For the text-containing cell, return its midpoint in [x, y] coordinate format. 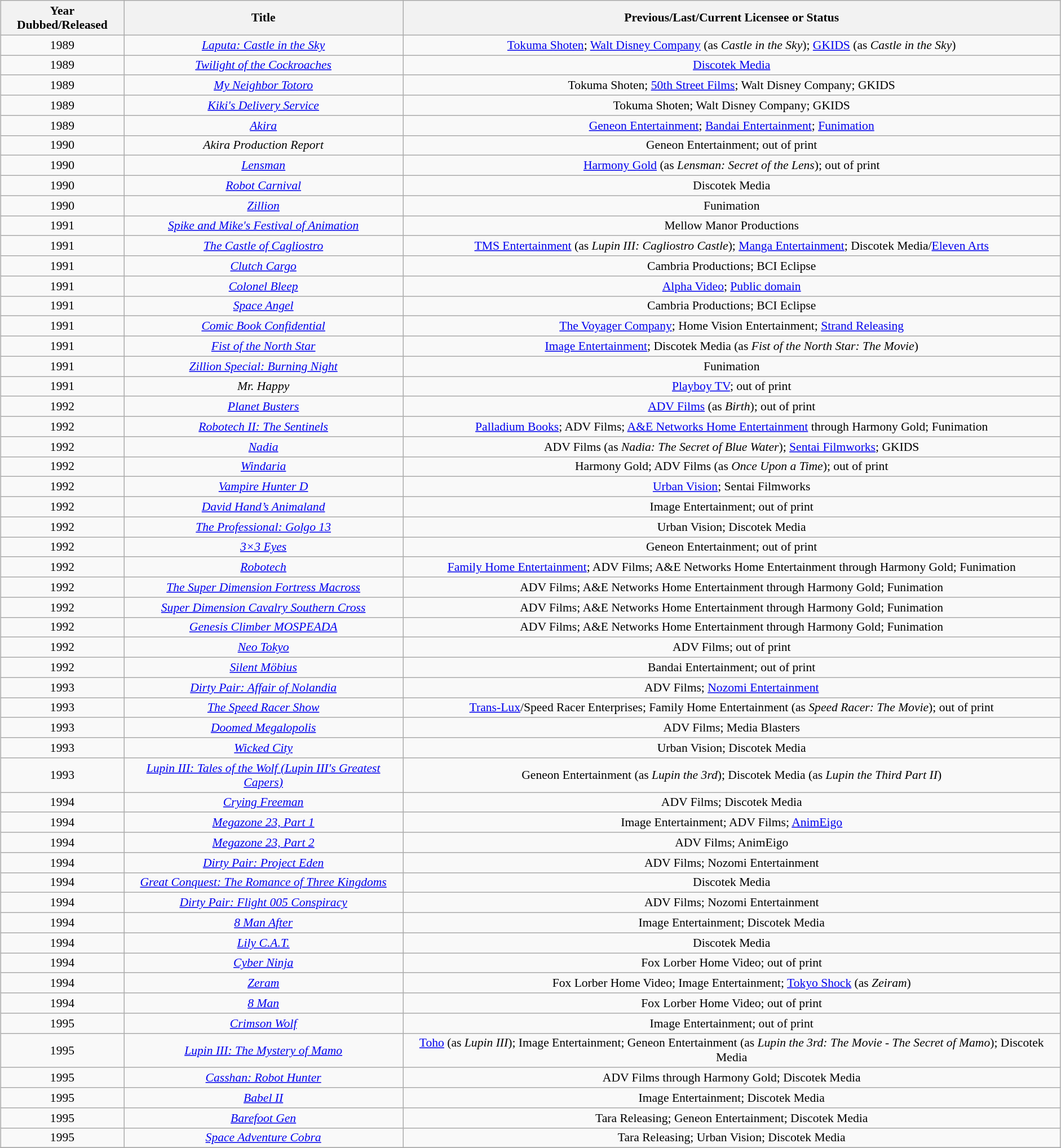
Robotech II: The Sentinels [264, 427]
Lupin III: Tales of the Wolf (Lupin III's Greatest Capers) [264, 774]
My Neighbor Totoro [264, 85]
Alpha Video; Public domain [732, 286]
Zillion Special: Burning Night [264, 366]
Windaria [264, 467]
Crimson Wolf [264, 1023]
Lily C.A.T. [264, 943]
TMS Entertainment (as Lupin III: Cagliostro Castle); Manga Entertainment; Discotek Media/Eleven Arts [732, 246]
Robot Carnival [264, 185]
Fox Lorber Home Video; Image Entertainment; Tokyo Shock (as Zeiram) [732, 983]
The Speed Racer Show [264, 708]
Zillion [264, 206]
Cyber Ninja [264, 963]
Previous/Last/Current Licensee or Status [732, 18]
8 Man [264, 1003]
Tokuma Shoten; Walt Disney Company (as Castle in the Sky); GKIDS (as Castle in the Sky) [732, 45]
Dirty Pair: Affair of Nolandia [264, 688]
ADV Films; out of print [732, 648]
Megazone 23, Part 1 [264, 822]
Year Dubbed/Released [62, 18]
Spike and Mike's Festival of Animation [264, 225]
Dirty Pair: Flight 005 Conspiracy [264, 903]
ADV Films; AnimEigo [732, 843]
Clutch Cargo [264, 266]
Family Home Entertainment; ADV Films; A&E Networks Home Entertainment through Harmony Gold; Funimation [732, 567]
Bandai Entertainment; out of print [732, 667]
Tokuma Shoten; 50th Street Films; Walt Disney Company; GKIDS [732, 85]
Doomed Megalopolis [264, 728]
Space Angel [264, 306]
Barefoot Gen [264, 1118]
Great Conquest: The Romance of Three Kingdoms [264, 883]
Robotech [264, 567]
Tokuma Shoten; Walt Disney Company; GKIDS [732, 105]
Laputa: Castle in the Sky [264, 45]
Crying Freeman [264, 803]
The Castle of Cagliostro [264, 246]
Toho (as Lupin III); Image Entertainment; Geneon Entertainment (as Lupin the 3rd: The Movie - The Secret of Mamo); Discotek Media [732, 1051]
3×3 Eyes [264, 547]
ADV Films; Media Blasters [732, 728]
The Super Dimension Fortress Macross [264, 587]
Title [264, 18]
Urban Vision; Sentai Filmworks [732, 487]
Lensman [264, 166]
Geneon Entertainment; Bandai Entertainment; Funimation [732, 125]
Harmony Gold; ADV Films (as Once Upon a Time); out of print [732, 467]
Harmony Gold (as Lensman: Secret of the Lens); out of print [732, 166]
Palladium Books; ADV Films; A&E Networks Home Entertainment through Harmony Gold; Funimation [732, 427]
Image Entertainment; Discotek Media (as Fist of the North Star: The Movie) [732, 346]
Genesis Climber MOSPEADA [264, 627]
ADV Films through Harmony Gold; Discotek Media [732, 1078]
Kiki's Delivery Service [264, 105]
Geneon Entertainment (as Lupin the 3rd); Discotek Media (as Lupin the Third Part II) [732, 774]
Neo Tokyo [264, 648]
Space Adventure Cobra [264, 1138]
8 Man After [264, 923]
Image Entertainment; ADV Films; AnimEigo [732, 822]
Akira Production Report [264, 145]
ADV Films; Discotek Media [732, 803]
David Hand’s Animaland [264, 507]
Planet Busters [264, 406]
Tara Releasing; Urban Vision; Discotek Media [732, 1138]
Nadia [264, 446]
The Professional: Golgo 13 [264, 527]
Vampire Hunter D [264, 487]
Playboy TV; out of print [732, 387]
Dirty Pair: Project Eden [264, 862]
Wicked City [264, 748]
Tara Releasing; Geneon Entertainment; Discotek Media [732, 1118]
The Voyager Company; Home Vision Entertainment; Strand Releasing [732, 326]
Colonel Bleep [264, 286]
Mr. Happy [264, 387]
Babel II [264, 1098]
Megazone 23, Part 2 [264, 843]
Akira [264, 125]
Twilight of the Cockroaches [264, 65]
Mellow Manor Productions [732, 225]
Zeram [264, 983]
Silent Möbius [264, 667]
ADV Films (as Birth); out of print [732, 406]
Casshan: Robot Hunter [264, 1078]
Lupin III: The Mystery of Mamo [264, 1051]
ADV Films (as Nadia: The Secret of Blue Water); Sentai Filmworks; GKIDS [732, 446]
Fist of the North Star [264, 346]
Super Dimension Cavalry Southern Cross [264, 607]
Comic Book Confidential [264, 326]
Trans-Lux/Speed Racer Enterprises; Family Home Entertainment (as Speed Racer: The Movie); out of print [732, 708]
